Scan for the cell matching the given text and deliver its (x, y) coordinate at center. 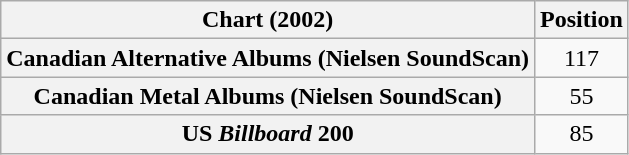
US Billboard 200 (268, 134)
55 (582, 96)
Chart (2002) (268, 20)
85 (582, 134)
Canadian Alternative Albums (Nielsen SoundScan) (268, 58)
117 (582, 58)
Position (582, 20)
Canadian Metal Albums (Nielsen SoundScan) (268, 96)
